Capture the cell that displays the provided text and extract its [X, Y] central coordinate. 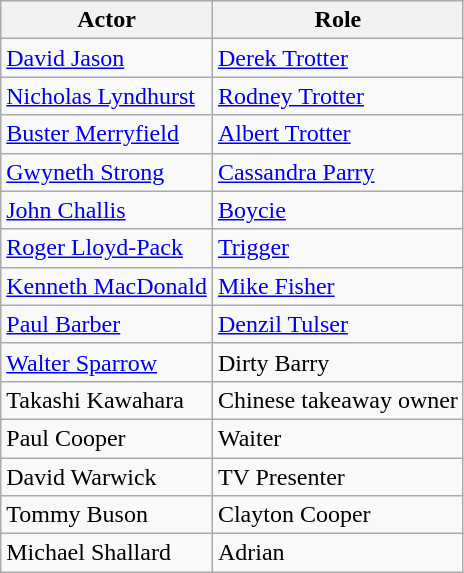
David Jason [107, 58]
David Warwick [107, 477]
TV Presenter [338, 477]
Albert Trotter [338, 134]
Mike Fisher [338, 286]
Adrian [338, 553]
Kenneth MacDonald [107, 286]
Cassandra Parry [338, 172]
John Challis [107, 210]
Actor [107, 20]
Nicholas Lyndhurst [107, 96]
Paul Cooper [107, 438]
Buster Merryfield [107, 134]
Trigger [338, 248]
Derek Trotter [338, 58]
Gwyneth Strong [107, 172]
Boycie [338, 210]
Roger Lloyd-Pack [107, 248]
Chinese takeaway owner [338, 400]
Takashi Kawahara [107, 400]
Waiter [338, 438]
Paul Barber [107, 324]
Denzil Tulser [338, 324]
Walter Sparrow [107, 362]
Clayton Cooper [338, 515]
Dirty Barry [338, 362]
Role [338, 20]
Michael Shallard [107, 553]
Tommy Buson [107, 515]
Rodney Trotter [338, 96]
